Find where the given text appears and provide that cell's center as [x, y] coordinate. 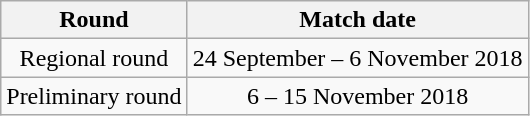
6 – 15 November 2018 [358, 96]
Round [94, 20]
Regional round [94, 58]
Match date [358, 20]
24 September – 6 November 2018 [358, 58]
Preliminary round [94, 96]
